From the cell containing the given text, extract its center point as [x, y] coordinate. 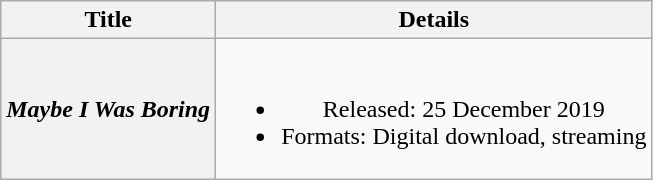
Details [434, 20]
Maybe I Was Boring [108, 109]
Released: 25 December 2019Formats: Digital download, streaming [434, 109]
Title [108, 20]
